Pinpoint the cell where the given text exists, returning its [x, y] midpoint coordinate. 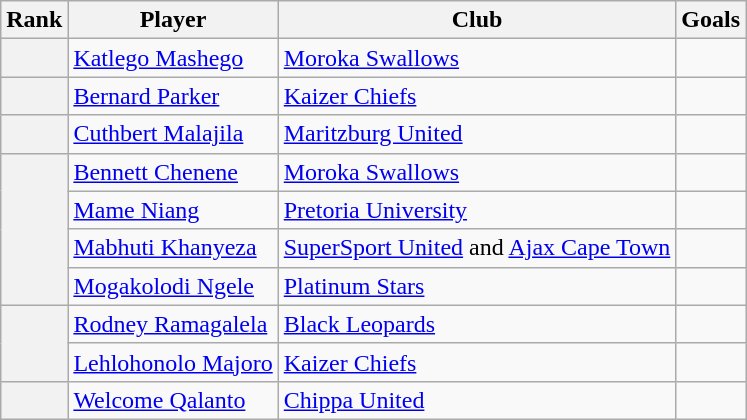
Maritzburg United [477, 134]
Black Leopards [477, 324]
Pretoria University [477, 210]
Bernard Parker [173, 96]
Cuthbert Malajila [173, 134]
Mame Niang [173, 210]
Platinum Stars [477, 286]
Club [477, 20]
Player [173, 20]
Chippa United [477, 400]
SuperSport United and Ajax Cape Town [477, 248]
Welcome Qalanto [173, 400]
Bennett Chenene [173, 172]
Mabhuti Khanyeza [173, 248]
Rank [34, 20]
Lehlohonolo Majoro [173, 362]
Rodney Ramagalela [173, 324]
Goals [711, 20]
Katlego Mashego [173, 58]
Mogakolodi Ngele [173, 286]
